Locate the cell with the specified text and output its [X, Y] center coordinate. 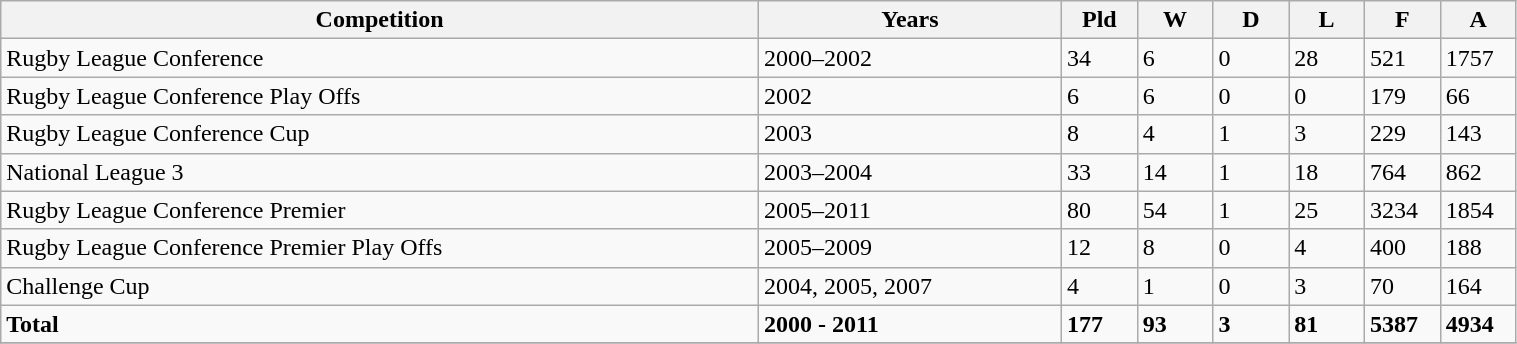
Rugby League Conference Premier Play Offs [380, 248]
Total [380, 324]
Rugby League Conference Premier [380, 210]
1854 [1478, 210]
229 [1402, 134]
2000 - 2011 [910, 324]
Years [910, 20]
764 [1402, 172]
25 [1327, 210]
179 [1402, 96]
188 [1478, 248]
81 [1327, 324]
28 [1327, 58]
2002 [910, 96]
14 [1175, 172]
Rugby League Conference [380, 58]
D [1251, 20]
54 [1175, 210]
2004, 2005, 2007 [910, 286]
34 [1099, 58]
164 [1478, 286]
2005–2011 [910, 210]
A [1478, 20]
70 [1402, 286]
Competition [380, 20]
Rugby League Conference Play Offs [380, 96]
F [1402, 20]
12 [1099, 248]
Rugby League Conference Cup [380, 134]
33 [1099, 172]
80 [1099, 210]
177 [1099, 324]
2003 [910, 134]
2003–2004 [910, 172]
1757 [1478, 58]
L [1327, 20]
143 [1478, 134]
5387 [1402, 324]
93 [1175, 324]
862 [1478, 172]
521 [1402, 58]
W [1175, 20]
400 [1402, 248]
3234 [1402, 210]
2000–2002 [910, 58]
18 [1327, 172]
National League 3 [380, 172]
Challenge Cup [380, 286]
Pld [1099, 20]
2005–2009 [910, 248]
4934 [1478, 324]
66 [1478, 96]
